Return the (X, Y) coordinate for the center point of the cell that contains the specified text.  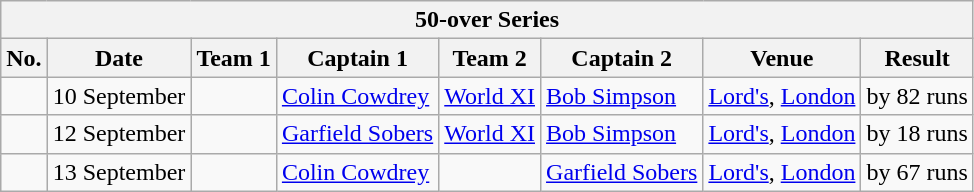
Team 1 (234, 58)
13 September (119, 172)
Captain 2 (622, 58)
by 82 runs (917, 96)
Venue (782, 58)
50-over Series (488, 20)
Result (917, 58)
Captain 1 (357, 58)
by 18 runs (917, 134)
No. (24, 58)
Date (119, 58)
12 September (119, 134)
10 September (119, 96)
by 67 runs (917, 172)
Team 2 (490, 58)
